Search for the cell housing the specified text and yield its [X, Y] center coordinate. 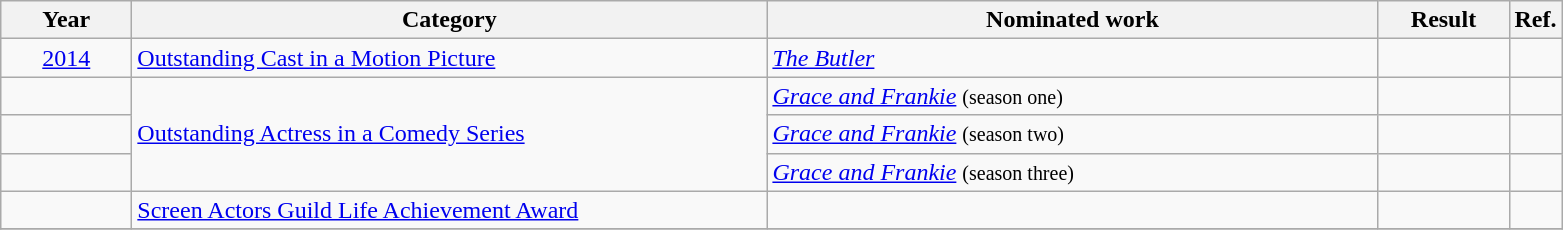
Category [450, 20]
Nominated work [1072, 20]
The Butler [1072, 58]
Grace and Frankie (season one) [1072, 96]
Grace and Frankie (season two) [1072, 134]
Grace and Frankie (season three) [1072, 172]
Year [66, 20]
Ref. [1536, 20]
Screen Actors Guild Life Achievement Award [450, 210]
Result [1444, 20]
2014 [66, 58]
Outstanding Cast in a Motion Picture [450, 58]
Outstanding Actress in a Comedy Series [450, 134]
